Return the (x, y) coordinate for the center point of the cell that contains the specified text.  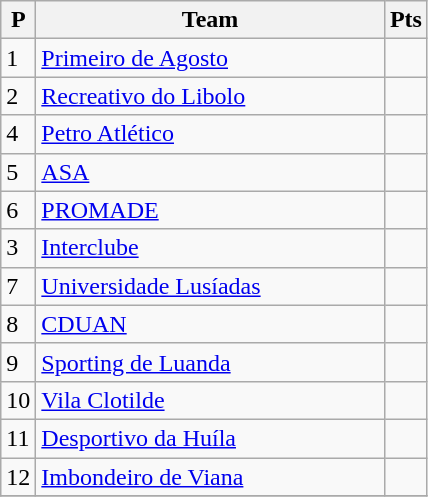
ASA (210, 172)
4 (18, 134)
Sporting de Luanda (210, 362)
Imbondeiro de Viana (210, 477)
CDUAN (210, 324)
12 (18, 477)
11 (18, 438)
P (18, 20)
Team (210, 20)
Interclube (210, 248)
Primeiro de Agosto (210, 58)
Pts (406, 20)
7 (18, 286)
PROMADE (210, 210)
1 (18, 58)
Universidade Lusíadas (210, 286)
3 (18, 248)
Desportivo da Huíla (210, 438)
10 (18, 400)
8 (18, 324)
Recreativo do Libolo (210, 96)
6 (18, 210)
2 (18, 96)
9 (18, 362)
5 (18, 172)
Vila Clotilde (210, 400)
Petro Atlético (210, 134)
